Return [x, y] of the center of cell containing provided text 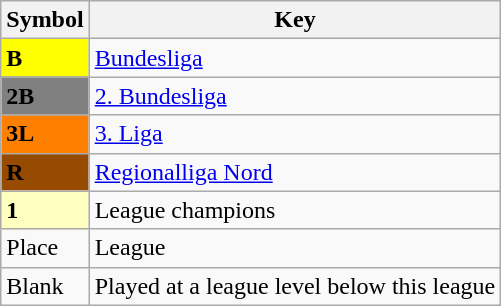
Blank [45, 286]
3. Liga [295, 134]
R [45, 172]
Bundesliga [295, 58]
2. Bundesliga [295, 96]
Symbol [45, 20]
League [295, 248]
1 [45, 210]
3L [45, 134]
2B [45, 96]
League champions [295, 210]
Played at a league level below this league [295, 286]
Regionalliga Nord [295, 172]
B [45, 58]
Key [295, 20]
Place [45, 248]
